Locate the cell with the specified text and output its (x, y) center coordinate. 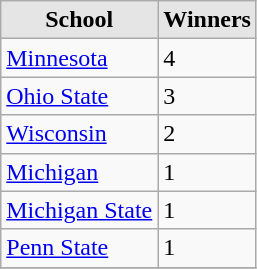
3 (208, 96)
Winners (208, 20)
4 (208, 58)
2 (208, 134)
Michigan (80, 172)
Minnesota (80, 58)
Wisconsin (80, 134)
Michigan State (80, 210)
School (80, 20)
Penn State (80, 248)
Ohio State (80, 96)
